For the text-containing cell, return its midpoint in [x, y] coordinate format. 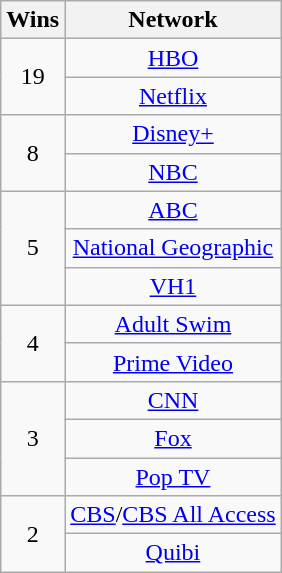
NBC [173, 172]
HBO [173, 58]
Disney+ [173, 134]
Fox [173, 438]
4 [33, 343]
Wins [33, 20]
Quibi [173, 553]
ABC [173, 210]
19 [33, 77]
Netflix [173, 96]
VH1 [173, 286]
Network [173, 20]
5 [33, 248]
CBS/CBS All Access [173, 515]
Adult Swim [173, 324]
3 [33, 438]
CNN [173, 400]
2 [33, 534]
8 [33, 153]
National Geographic [173, 248]
Pop TV [173, 477]
Prime Video [173, 362]
